From the cell containing the given text, extract its center point as [X, Y] coordinate. 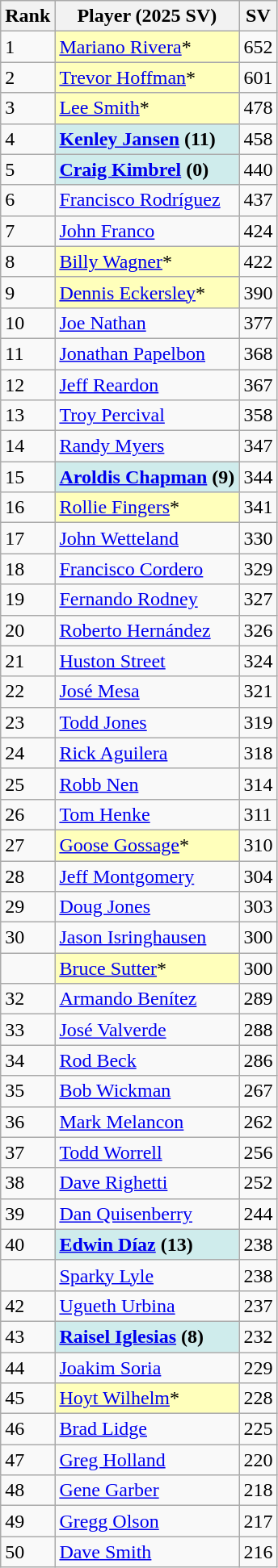
José Valverde [147, 1030]
Doug Jones [147, 907]
Greg Holland [147, 1460]
Bruce Sutter* [147, 968]
368 [259, 353]
601 [259, 77]
33 [27, 1030]
Rollie Fingers* [147, 508]
Trevor Hoffman* [147, 77]
49 [27, 1521]
367 [259, 385]
440 [259, 169]
Jason Isringhausen [147, 938]
25 [27, 784]
289 [259, 999]
478 [259, 108]
3 [27, 108]
14 [27, 446]
Dennis Eckersley* [147, 292]
437 [259, 200]
326 [259, 630]
Todd Jones [147, 722]
45 [27, 1399]
Francisco Cordero [147, 569]
Billy Wagner* [147, 261]
12 [27, 385]
4 [27, 139]
Dan Quisenberry [147, 1214]
Joakim Soria [147, 1368]
8 [27, 261]
Brad Lidge [147, 1429]
314 [259, 784]
34 [27, 1060]
Hoyt Wilhelm* [147, 1399]
Armando Benítez [147, 999]
26 [27, 814]
232 [259, 1336]
Jeff Montgomery [147, 876]
229 [259, 1368]
Dave Smith [147, 1552]
Rank [27, 16]
42 [27, 1306]
319 [259, 722]
Rick Aguilera [147, 753]
Gene Garber [147, 1491]
1 [27, 47]
Roberto Hernández [147, 630]
46 [27, 1429]
24 [27, 753]
22 [27, 692]
225 [259, 1429]
Player (2025 SV) [147, 16]
32 [27, 999]
311 [259, 814]
Ugueth Urbina [147, 1306]
Lee Smith* [147, 108]
324 [259, 661]
28 [27, 876]
13 [27, 416]
218 [259, 1491]
48 [27, 1491]
Kenley Jansen (11) [147, 139]
252 [259, 1183]
Troy Percival [147, 416]
458 [259, 139]
327 [259, 600]
20 [27, 630]
30 [27, 938]
19 [27, 600]
5 [27, 169]
216 [259, 1552]
Fernando Rodney [147, 600]
John Franco [147, 231]
Tom Henke [147, 814]
7 [27, 231]
38 [27, 1183]
Raisel Iglesias (8) [147, 1336]
Mark Melancon [147, 1122]
652 [259, 47]
SV [259, 16]
220 [259, 1460]
44 [27, 1368]
50 [27, 1552]
43 [27, 1336]
422 [259, 261]
Joe Nathan [147, 323]
21 [27, 661]
Jonathan Papelbon [147, 353]
Mariano Rivera* [147, 47]
John Wetteland [147, 538]
358 [259, 416]
Craig Kimbrel (0) [147, 169]
29 [27, 907]
18 [27, 569]
330 [259, 538]
2 [27, 77]
Randy Myers [147, 446]
256 [259, 1152]
Dave Righetti [147, 1183]
329 [259, 569]
36 [27, 1122]
424 [259, 231]
286 [259, 1060]
244 [259, 1214]
Edwin Díaz (13) [147, 1244]
341 [259, 508]
Gregg Olson [147, 1521]
390 [259, 292]
Rod Beck [147, 1060]
262 [259, 1122]
377 [259, 323]
303 [259, 907]
Goose Gossage* [147, 845]
Francisco Rodríguez [147, 200]
39 [27, 1214]
304 [259, 876]
37 [27, 1152]
Robb Nen [147, 784]
Sparky Lyle [147, 1275]
347 [259, 446]
Todd Worrell [147, 1152]
35 [27, 1091]
José Mesa [147, 692]
Huston Street [147, 661]
310 [259, 845]
10 [27, 323]
17 [27, 538]
11 [27, 353]
27 [27, 845]
23 [27, 722]
318 [259, 753]
237 [259, 1306]
217 [259, 1521]
288 [259, 1030]
Jeff Reardon [147, 385]
Bob Wickman [147, 1091]
228 [259, 1399]
321 [259, 692]
16 [27, 508]
40 [27, 1244]
Aroldis Chapman (9) [147, 477]
267 [259, 1091]
6 [27, 200]
47 [27, 1460]
9 [27, 292]
344 [259, 477]
15 [27, 477]
